Output the (X, Y) coordinate of the center of the cell containing the given text.  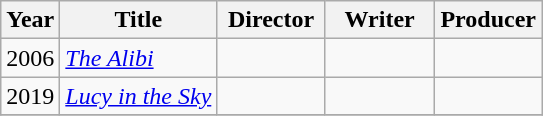
Director (272, 20)
2019 (30, 96)
Year (30, 20)
Lucy in the Sky (138, 96)
Writer (380, 20)
Title (138, 20)
Producer (488, 20)
The Alibi (138, 58)
2006 (30, 58)
